Output the [x, y] coordinate of the center of the cell containing the given text.  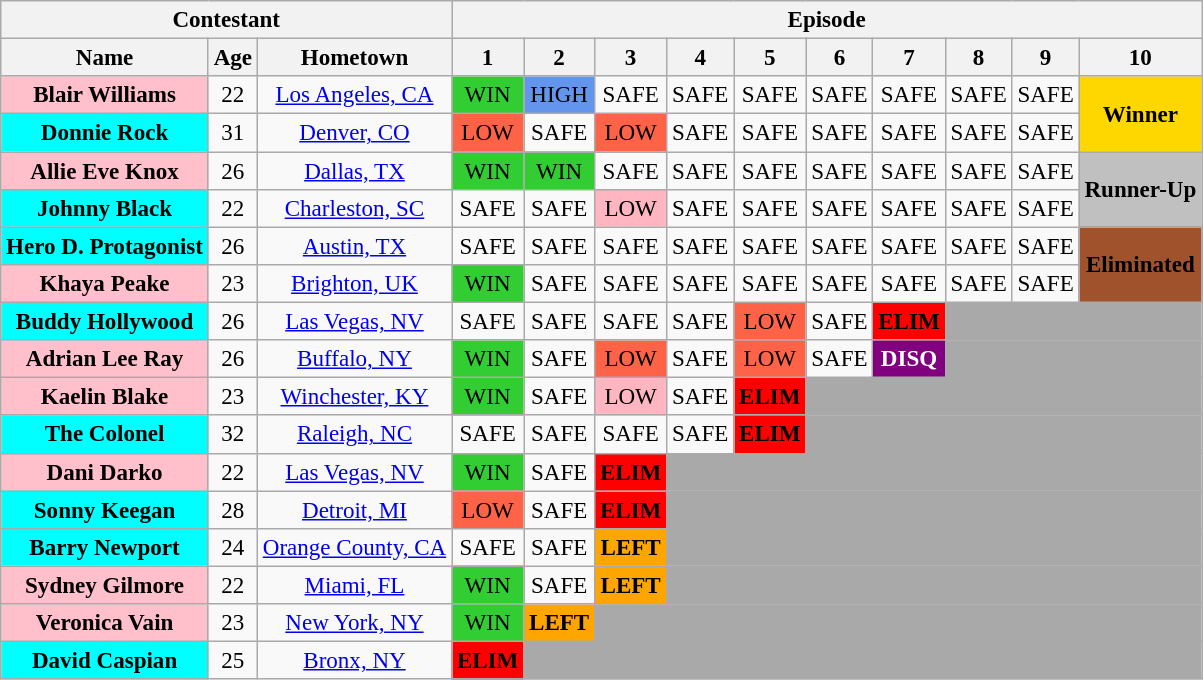
Denver, CO [354, 133]
HIGH [560, 95]
28 [232, 510]
Detroit, MI [354, 510]
Dallas, TX [354, 171]
Sonny Keegan [105, 510]
Runner-Up [1140, 190]
Age [232, 58]
Episode [827, 20]
David Caspian [105, 661]
Winner [1140, 114]
7 [909, 58]
DISQ [909, 359]
1 [488, 58]
Name [105, 58]
Buddy Hollywood [105, 322]
Buffalo, NY [354, 359]
Contestant [226, 20]
24 [232, 548]
Adrian Lee Ray [105, 359]
Austin, TX [354, 246]
The Colonel [105, 435]
Johnny Black [105, 209]
Sydney Gilmore [105, 585]
10 [1140, 58]
Hero D. Protagonist [105, 246]
5 [770, 58]
Hometown [354, 58]
6 [840, 58]
Allie Eve Knox [105, 171]
Eliminated [1140, 264]
New York, NY [354, 623]
Miami, FL [354, 585]
32 [232, 435]
Orange County, CA [354, 548]
25 [232, 661]
9 [1046, 58]
Los Angeles, CA [354, 95]
Dani Darko [105, 472]
8 [978, 58]
Blair Williams [105, 95]
Khaya Peake [105, 284]
3 [631, 58]
Barry Newport [105, 548]
Raleigh, NC [354, 435]
Veronica Vain [105, 623]
Kaelin Blake [105, 397]
Brighton, UK [354, 284]
Winchester, KY [354, 397]
2 [560, 58]
Donnie Rock [105, 133]
Bronx, NY [354, 661]
31 [232, 133]
4 [700, 58]
Charleston, SC [354, 209]
